Return (X, Y) of the center of cell containing provided text 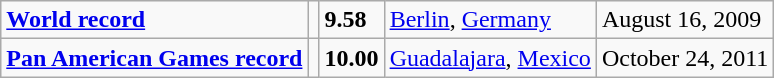
Pan American Games record (154, 58)
Berlin, Germany (490, 20)
August 16, 2009 (684, 20)
9.58 (352, 20)
World record (154, 20)
Guadalajara, Mexico (490, 58)
October 24, 2011 (684, 58)
10.00 (352, 58)
